Search for the cell housing the specified text and yield its (x, y) center coordinate. 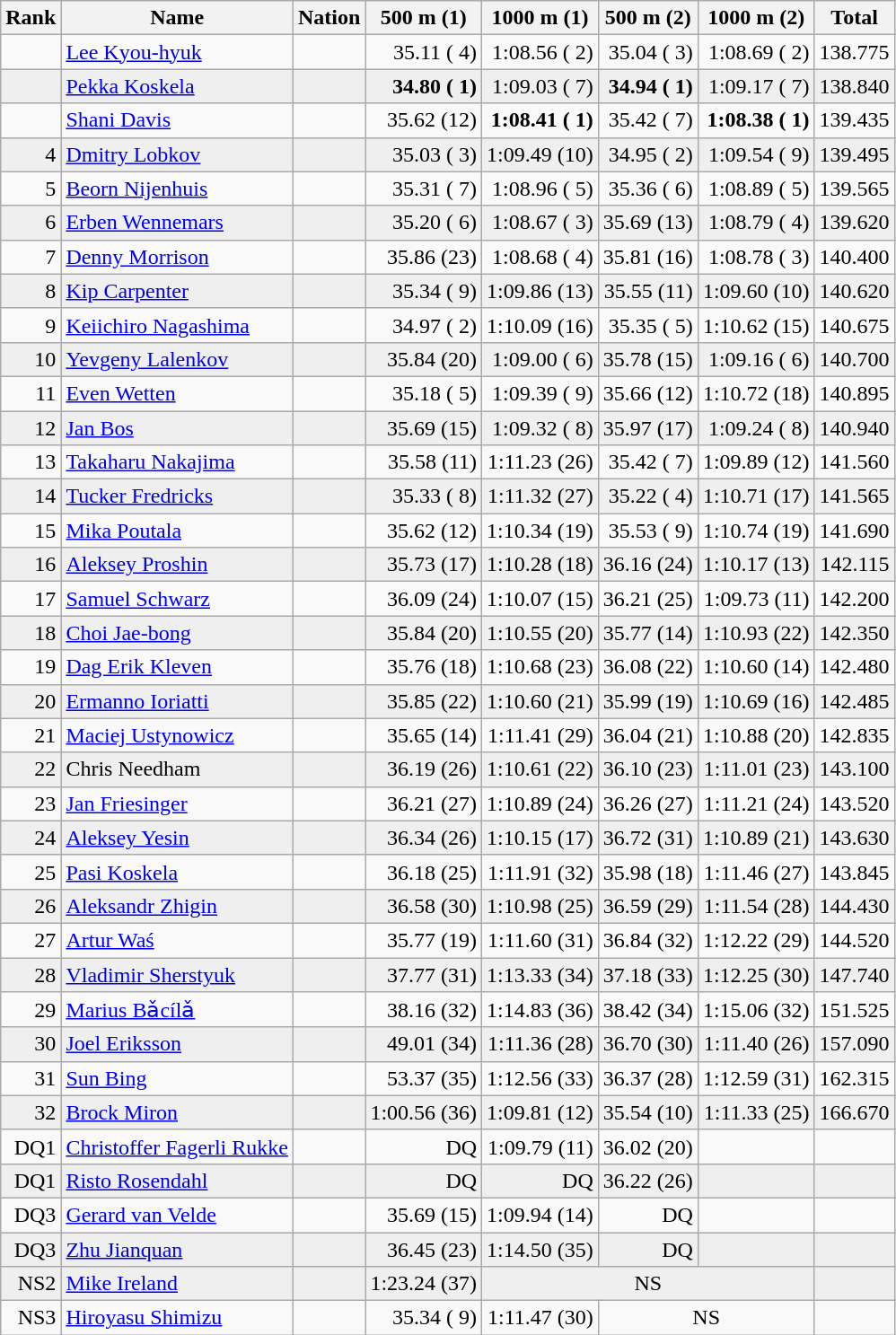
Lee Kyou-hyuk (178, 52)
36.34 (26) (424, 838)
1:11.33 (25) (756, 1112)
1000 m (2) (756, 18)
32 (31, 1112)
36.09 (24) (424, 599)
1:10.89 (21) (756, 838)
1:09.73 (11) (756, 599)
49.01 (34) (424, 1044)
14 (31, 496)
1:11.91 (32) (540, 872)
36.45 (23) (424, 1249)
Brock Miron (178, 1112)
1:14.50 (35) (540, 1249)
1:10.60 (14) (756, 667)
27 (31, 940)
500 m (2) (648, 18)
144.430 (855, 906)
1:09.24 ( 8) (756, 428)
Mika Poutala (178, 531)
34.94 ( 1) (648, 86)
Kip Carpenter (178, 291)
37.18 (33) (648, 974)
24 (31, 838)
35.99 (19) (648, 701)
1:11.21 (24) (756, 804)
38.42 (34) (648, 1010)
1:11.46 (27) (756, 872)
144.520 (855, 940)
1:09.00 ( 6) (540, 359)
Beorn Nijenhuis (178, 189)
1:10.72 (18) (756, 393)
1:12.25 (30) (756, 974)
29 (31, 1010)
Nation (329, 18)
36.18 (25) (424, 872)
35.22 ( 4) (648, 496)
35.35 ( 5) (648, 325)
1:12.56 (33) (540, 1078)
35.33 ( 8) (424, 496)
NS3 (31, 1318)
Aleksey Yesin (178, 838)
142.480 (855, 667)
1:08.67 ( 3) (540, 223)
35.53 ( 9) (648, 531)
35.58 (11) (424, 462)
35.98 (18) (648, 872)
12 (31, 428)
141.560 (855, 462)
35.78 (15) (648, 359)
142.835 (855, 735)
Marius Bǎcílǎ (178, 1010)
1:10.17 (13) (756, 565)
1:15.06 (32) (756, 1010)
35.85 (22) (424, 701)
157.090 (855, 1044)
1:08.38 ( 1) (756, 120)
36.19 (26) (424, 769)
140.700 (855, 359)
1:14.83 (36) (540, 1010)
34.97 ( 2) (424, 325)
35.66 (12) (648, 393)
1:10.62 (15) (756, 325)
138.775 (855, 52)
6 (31, 223)
1:10.89 (24) (540, 804)
36.37 (28) (648, 1078)
9 (31, 325)
1:11.60 (31) (540, 940)
500 m (1) (424, 18)
1:08.68 ( 4) (540, 257)
36.10 (23) (648, 769)
35.55 (11) (648, 291)
151.525 (855, 1010)
Zhu Jianquan (178, 1249)
36.22 (26) (648, 1181)
21 (31, 735)
139.565 (855, 189)
Dag Erik Kleven (178, 667)
38.16 (32) (424, 1010)
1:00.56 (36) (424, 1112)
23 (31, 804)
1:10.98 (25) (540, 906)
Joel Eriksson (178, 1044)
Aleksandr Zhigin (178, 906)
36.26 (27) (648, 804)
35.77 (14) (648, 633)
1:09.16 ( 6) (756, 359)
1:08.69 ( 2) (756, 52)
142.115 (855, 565)
35.04 ( 3) (648, 52)
Gerard van Velde (178, 1215)
35.18 ( 5) (424, 393)
1:10.71 (17) (756, 496)
Samuel Schwarz (178, 599)
1:11.40 (26) (756, 1044)
1:10.28 (18) (540, 565)
Aleksey Proshin (178, 565)
35.69 (13) (648, 223)
1:10.93 (22) (756, 633)
1:10.09 (16) (540, 325)
Even Wetten (178, 393)
1:09.94 (14) (540, 1215)
Pekka Koskela (178, 86)
8 (31, 291)
Mike Ireland (178, 1284)
1:09.79 (11) (540, 1146)
1:08.41 ( 1) (540, 120)
35.36 ( 6) (648, 189)
36.04 (21) (648, 735)
34.80 ( 1) (424, 86)
35.81 (16) (648, 257)
143.520 (855, 804)
20 (31, 701)
Tucker Fredricks (178, 496)
139.620 (855, 223)
1:10.68 (23) (540, 667)
36.84 (32) (648, 940)
142.485 (855, 701)
1:11.54 (28) (756, 906)
140.620 (855, 291)
Dmitry Lobkov (178, 154)
36.58 (30) (424, 906)
Risto Rosendahl (178, 1181)
35.73 (17) (424, 565)
1:23.24 (37) (424, 1284)
139.495 (855, 154)
26 (31, 906)
NS2 (31, 1284)
Sun Bing (178, 1078)
1:08.96 ( 5) (540, 189)
140.940 (855, 428)
141.690 (855, 531)
36.21 (25) (648, 599)
Erben Wennemars (178, 223)
1:08.89 ( 5) (756, 189)
Jan Friesinger (178, 804)
1:11.36 (28) (540, 1044)
1:08.79 ( 4) (756, 223)
35.76 (18) (424, 667)
17 (31, 599)
1:09.86 (13) (540, 291)
Maciej Ustynowicz (178, 735)
22 (31, 769)
36.72 (31) (648, 838)
1:09.39 ( 9) (540, 393)
35.20 ( 6) (424, 223)
35.65 (14) (424, 735)
1:12.59 (31) (756, 1078)
1:10.69 (16) (756, 701)
30 (31, 1044)
Hiroyasu Shimizu (178, 1318)
Choi Jae-bong (178, 633)
35.54 (10) (648, 1112)
1:10.61 (22) (540, 769)
1:12.22 (29) (756, 940)
31 (31, 1078)
35.31 ( 7) (424, 189)
28 (31, 974)
10 (31, 359)
Keiichiro Nagashima (178, 325)
18 (31, 633)
35.77 (19) (424, 940)
1:08.56 ( 2) (540, 52)
25 (31, 872)
36.59 (29) (648, 906)
1:11.23 (26) (540, 462)
Shani Davis (178, 120)
Jan Bos (178, 428)
147.740 (855, 974)
36.70 (30) (648, 1044)
1:09.89 (12) (756, 462)
140.675 (855, 325)
Total (855, 18)
15 (31, 531)
35.11 ( 4) (424, 52)
Takaharu Nakajima (178, 462)
1:08.78 ( 3) (756, 257)
143.100 (855, 769)
1:09.81 (12) (540, 1112)
166.670 (855, 1112)
140.400 (855, 257)
1000 m (1) (540, 18)
Chris Needham (178, 769)
35.97 (17) (648, 428)
1:11.32 (27) (540, 496)
1:10.55 (20) (540, 633)
Pasi Koskela (178, 872)
34.95 ( 2) (648, 154)
1:09.54 ( 9) (756, 154)
1:10.07 (15) (540, 599)
Ermanno Ioriatti (178, 701)
1:10.88 (20) (756, 735)
36.21 (27) (424, 804)
139.435 (855, 120)
1:10.60 (21) (540, 701)
162.315 (855, 1078)
Yevgeny Lalenkov (178, 359)
1:09.49 (10) (540, 154)
140.895 (855, 393)
Vladimir Sherstyuk (178, 974)
143.630 (855, 838)
141.565 (855, 496)
1:09.60 (10) (756, 291)
143.845 (855, 872)
Denny Morrison (178, 257)
53.37 (35) (424, 1078)
Christoffer Fagerli Rukke (178, 1146)
36.02 (20) (648, 1146)
35.03 ( 3) (424, 154)
138.840 (855, 86)
Name (178, 18)
1:10.34 (19) (540, 531)
36.16 (24) (648, 565)
35.86 (23) (424, 257)
1:11.41 (29) (540, 735)
1:09.32 ( 8) (540, 428)
142.350 (855, 633)
36.08 (22) (648, 667)
1:11.01 (23) (756, 769)
16 (31, 565)
37.77 (31) (424, 974)
Rank (31, 18)
4 (31, 154)
19 (31, 667)
7 (31, 257)
Artur Waś (178, 940)
1:11.47 (30) (540, 1318)
1:10.74 (19) (756, 531)
1:09.17 ( 7) (756, 86)
1:09.03 ( 7) (540, 86)
11 (31, 393)
1:10.15 (17) (540, 838)
5 (31, 189)
1:13.33 (34) (540, 974)
142.200 (855, 599)
13 (31, 462)
